Determine the (x, y) coordinate at the center of the cell enclosing the given text.  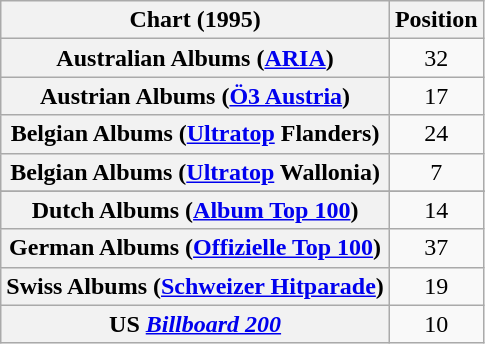
Chart (1995) (196, 20)
Position (436, 20)
7 (436, 172)
32 (436, 58)
Austrian Albums (Ö3 Austria) (196, 96)
Swiss Albums (Schweizer Hitparade) (196, 286)
19 (436, 286)
US Billboard 200 (196, 324)
Belgian Albums (Ultratop Flanders) (196, 134)
37 (436, 248)
10 (436, 324)
Dutch Albums (Album Top 100) (196, 210)
17 (436, 96)
24 (436, 134)
Australian Albums (ARIA) (196, 58)
14 (436, 210)
Belgian Albums (Ultratop Wallonia) (196, 172)
German Albums (Offizielle Top 100) (196, 248)
